Locate the cell with the specified text and output its (X, Y) center coordinate. 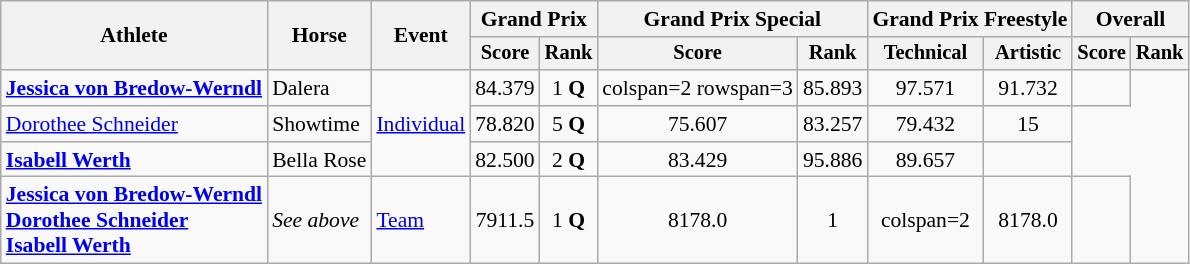
85.893 (832, 88)
83.257 (832, 124)
2 Q (569, 160)
91.732 (1028, 88)
colspan=2 rowspan=3 (698, 88)
15 (1028, 124)
Artistic (1028, 54)
Team (420, 220)
See above (319, 220)
Individual (420, 124)
79.432 (925, 124)
75.607 (698, 124)
Grand Prix Special (732, 19)
1 (832, 220)
Bella Rose (319, 160)
78.820 (504, 124)
83.429 (698, 160)
Event (420, 36)
Grand Prix (534, 19)
95.886 (832, 160)
Athlete (134, 36)
Showtime (319, 124)
82.500 (504, 160)
Overall (1130, 19)
5 Q (569, 124)
Technical (925, 54)
Isabell Werth (134, 160)
Grand Prix Freestyle (970, 19)
Jessica von Bredow-Werndl (134, 88)
97.571 (925, 88)
84.379 (504, 88)
Dorothee Schneider (134, 124)
Dalera (319, 88)
Horse (319, 36)
Jessica von Bredow-WerndlDorothee SchneiderIsabell Werth (134, 220)
colspan=2 (925, 220)
7911.5 (504, 220)
89.657 (925, 160)
